From the cell containing the given text, extract its center point as (X, Y) coordinate. 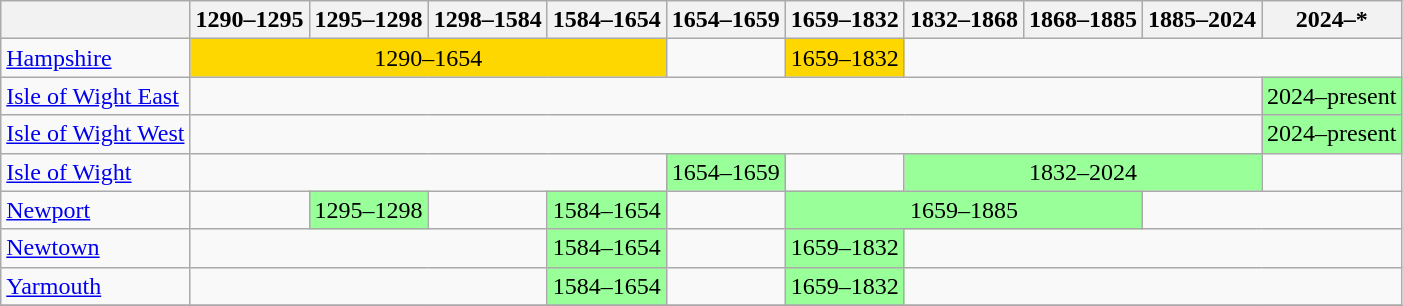
1298–1584 (488, 20)
1885–2024 (1202, 20)
Yarmouth (96, 286)
1290–1654 (428, 58)
Newport (96, 210)
2024–* (1332, 20)
1659–1885 (964, 210)
Isle of Wight (96, 172)
1832–1868 (964, 20)
1868–1885 (1082, 20)
Newtown (96, 248)
1832–2024 (1082, 172)
1290–1295 (250, 20)
Isle of Wight East (96, 96)
Isle of Wight West (96, 134)
Hampshire (96, 58)
